Search for the cell housing the specified text and yield its (x, y) center coordinate. 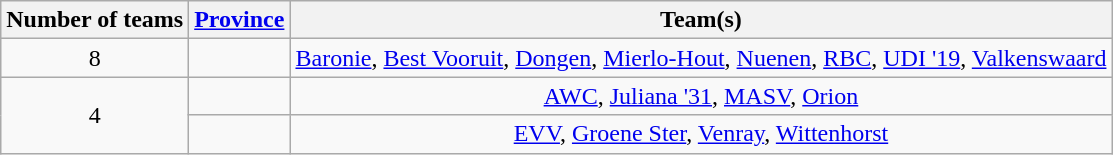
Province (240, 20)
4 (95, 115)
Number of teams (95, 20)
Baronie, Best Vooruit, Dongen, Mierlo-Hout, Nuenen, RBC, UDI '19, Valkenswaard (701, 58)
8 (95, 58)
EVV, Groene Ster, Venray, Wittenhorst (701, 134)
AWC, Juliana '31, MASV, Orion (701, 96)
Team(s) (701, 20)
